Capture the cell that displays the provided text and extract its (x, y) central coordinate. 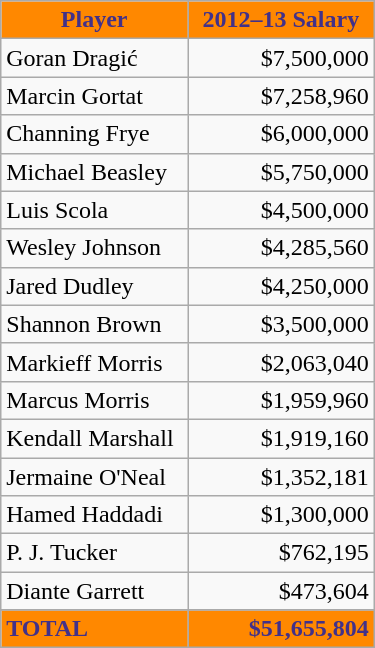
2012–13 Salary (282, 20)
Marcus Morris (94, 400)
Jared Dudley (94, 286)
Kendall Marshall (94, 438)
$4,250,000 (282, 286)
$6,000,000 (282, 134)
Channing Frye (94, 134)
$7,500,000 (282, 58)
Wesley Johnson (94, 248)
$4,285,560 (282, 248)
$51,655,804 (282, 629)
$762,195 (282, 553)
Hamed Haddadi (94, 515)
Jermaine O'Neal (94, 477)
TOTAL (94, 629)
$4,500,000 (282, 210)
$1,919,160 (282, 438)
Player (94, 20)
Marcin Gortat (94, 96)
P. J. Tucker (94, 553)
$3,500,000 (282, 324)
$1,352,181 (282, 477)
Shannon Brown (94, 324)
Markieff Morris (94, 362)
$1,300,000 (282, 515)
Diante Garrett (94, 591)
Luis Scola (94, 210)
$7,258,960 (282, 96)
Michael Beasley (94, 172)
$2,063,040 (282, 362)
$1,959,960 (282, 400)
Goran Dragić (94, 58)
$473,604 (282, 591)
$5,750,000 (282, 172)
